Locate the cell with the specified text and output its (x, y) center coordinate. 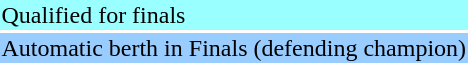
Qualified for finals (234, 15)
Automatic berth in Finals (defending champion) (234, 48)
